Capture the cell that displays the provided text and extract its [x, y] central coordinate. 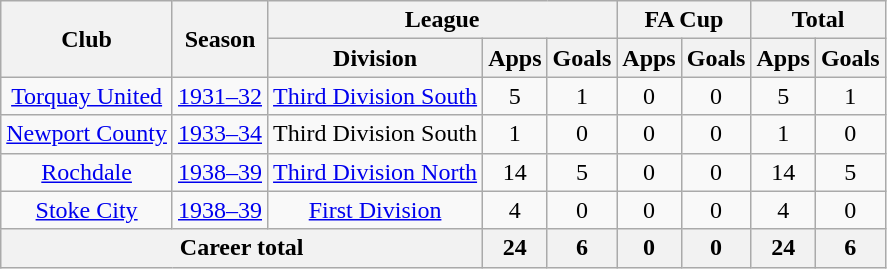
Club [87, 39]
Torquay United [87, 96]
Division [376, 58]
First Division [376, 210]
Total [818, 20]
Third Division North [376, 172]
Stoke City [87, 210]
Newport County [87, 134]
Season [220, 39]
1933–34 [220, 134]
Rochdale [87, 172]
1931–32 [220, 96]
FA Cup [684, 20]
Career total [242, 248]
League [442, 20]
